Determine the [x, y] coordinate at the center of the cell enclosing the given text.  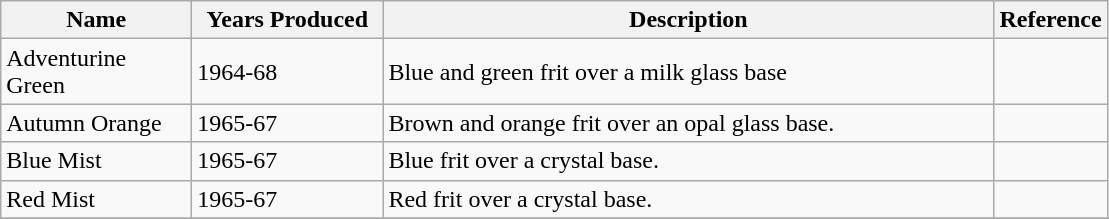
Blue Mist [96, 161]
Description [688, 20]
Autumn Orange [96, 123]
Adventurine Green [96, 72]
Blue and green frit over a milk glass base [688, 72]
Red Mist [96, 199]
Brown and orange frit over an opal glass base. [688, 123]
Red frit over a crystal base. [688, 199]
1964-68 [288, 72]
Reference [1050, 20]
Name [96, 20]
Blue frit over a crystal base. [688, 161]
Years Produced [288, 20]
